Output the [X, Y] coordinate of the center of the cell containing the given text.  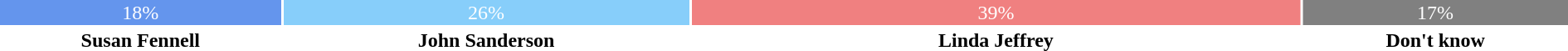
18% [141, 13]
17% [1435, 13]
39% [996, 13]
26% [486, 13]
